Search for the cell housing the specified text and yield its (X, Y) center coordinate. 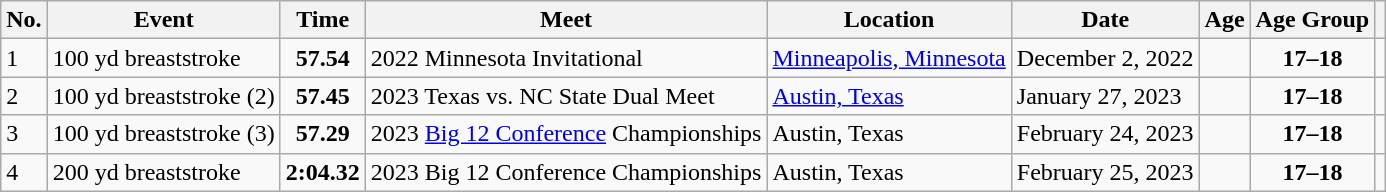
200 yd breaststroke (164, 172)
1 (24, 58)
57.54 (322, 58)
January 27, 2023 (1105, 96)
57.29 (322, 134)
Age Group (1312, 20)
2 (24, 96)
2022 Minnesota Invitational (566, 58)
3 (24, 134)
Minneapolis, Minnesota (889, 58)
December 2, 2022 (1105, 58)
100 yd breaststroke (2) (164, 96)
Age (1224, 20)
February 24, 2023 (1105, 134)
No. (24, 20)
2:04.32 (322, 172)
Event (164, 20)
Location (889, 20)
100 yd breaststroke (3) (164, 134)
Date (1105, 20)
Meet (566, 20)
2023 Texas vs. NC State Dual Meet (566, 96)
February 25, 2023 (1105, 172)
Time (322, 20)
57.45 (322, 96)
100 yd breaststroke (164, 58)
4 (24, 172)
